Provide the [x, y] coordinate of the cell's center where the given text is located.  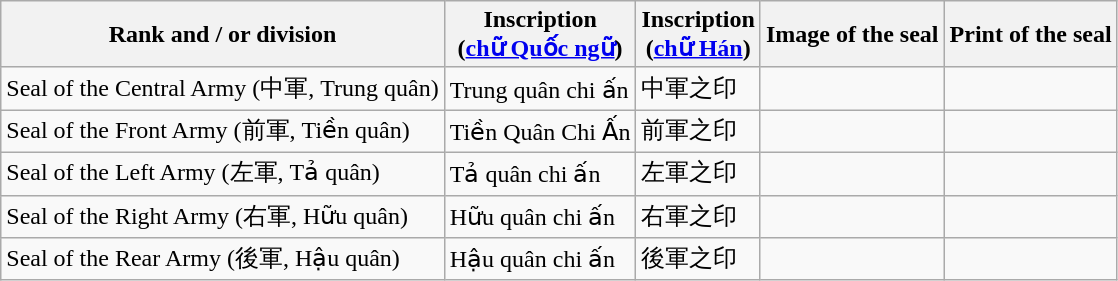
Print of the seal [1030, 34]
Rank and / or division [222, 34]
後軍之印 [698, 260]
Tả quân chi ấn [540, 174]
左軍之印 [698, 174]
前軍之印 [698, 132]
Inscription(chữ Hán) [698, 34]
Inscription(chữ Quốc ngữ) [540, 34]
Hậu quân chi ấn [540, 260]
Seal of the Front Army (前軍, Tiền quân) [222, 132]
中軍之印 [698, 88]
Seal of the Left Army (左軍, Tả quân) [222, 174]
Image of the seal [852, 34]
Hữu quân chi ấn [540, 216]
Trung quân chi ấn [540, 88]
Seal of the Rear Army (後軍, Hậu quân) [222, 260]
右軍之印 [698, 216]
Tiền Quân Chi Ấn [540, 132]
Seal of the Central Army (中軍, Trung quân) [222, 88]
Seal of the Right Army (右軍, Hữu quân) [222, 216]
